Identify which cell holds the provided text, then report its [X, Y] central coordinate. 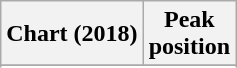
Chart (2018) [72, 34]
Peak position [189, 34]
